Return the [x, y] coordinate for the center point of the cell that contains the specified text.  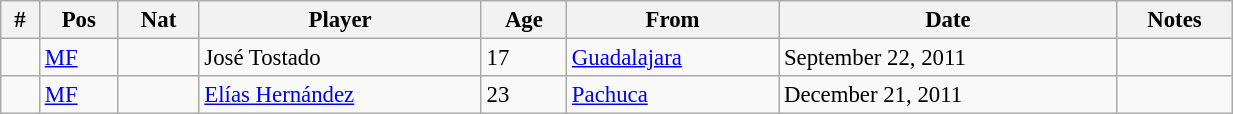
September 22, 2011 [948, 58]
From [673, 20]
17 [524, 58]
Nat [158, 20]
Guadalajara [673, 58]
Age [524, 20]
Pachuca [673, 95]
# [20, 20]
Elías Hernández [340, 95]
Notes [1174, 20]
Player [340, 20]
Pos [78, 20]
December 21, 2011 [948, 95]
Date [948, 20]
23 [524, 95]
José Tostado [340, 58]
